Return (x, y) of the center of cell containing provided text 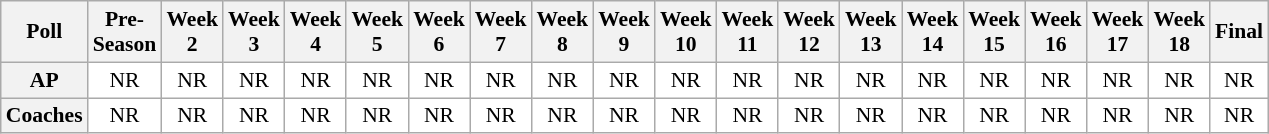
Week4 (316, 32)
Week11 (748, 32)
AP (44, 80)
Week15 (994, 32)
Week17 (1118, 32)
Final (1239, 32)
Week10 (686, 32)
Week7 (501, 32)
Week5 (377, 32)
Week13 (871, 32)
Week8 (562, 32)
Coaches (44, 116)
Week12 (809, 32)
Week16 (1056, 32)
Week3 (254, 32)
Week14 (933, 32)
Week18 (1179, 32)
Week6 (439, 32)
Week9 (624, 32)
Pre-Season (125, 32)
Week2 (192, 32)
Poll (44, 32)
